Find where the given text appears and provide that cell's center as (X, Y) coordinate. 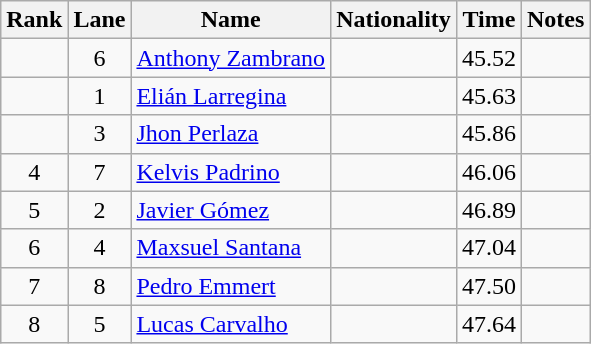
1 (100, 96)
2 (100, 210)
45.63 (488, 96)
46.06 (488, 172)
Lane (100, 20)
Time (488, 20)
47.04 (488, 248)
Name (231, 20)
46.89 (488, 210)
Jhon Perlaza (231, 134)
Maxsuel Santana (231, 248)
Pedro Emmert (231, 286)
Anthony Zambrano (231, 58)
47.50 (488, 286)
Elián Larregina (231, 96)
Lucas Carvalho (231, 324)
45.52 (488, 58)
45.86 (488, 134)
Notes (555, 20)
Nationality (394, 20)
Rank (34, 20)
3 (100, 134)
47.64 (488, 324)
Javier Gómez (231, 210)
Kelvis Padrino (231, 172)
